Provide the (X, Y) coordinate of the cell's center where the given text is located.  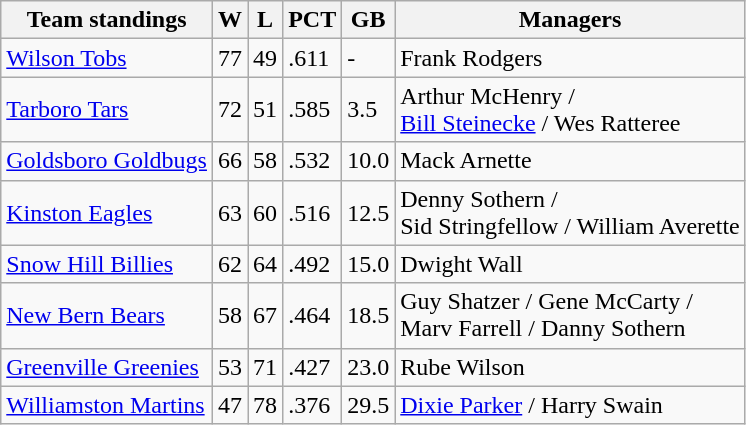
- (368, 58)
Dwight Wall (570, 264)
Managers (570, 20)
Dixie Parker / Harry Swain (570, 405)
53 (230, 367)
77 (230, 58)
Wilson Tobs (107, 58)
Kinston Eagles (107, 212)
3.5 (368, 110)
23.0 (368, 367)
.376 (312, 405)
Mack Arnette (570, 161)
.585 (312, 110)
GB (368, 20)
L (266, 20)
15.0 (368, 264)
18.5 (368, 316)
Team standings (107, 20)
Greenville Greenies (107, 367)
67 (266, 316)
51 (266, 110)
Arthur McHenry /Bill Steinecke / Wes Ratteree (570, 110)
W (230, 20)
64 (266, 264)
62 (230, 264)
Snow Hill Billies (107, 264)
New Bern Bears (107, 316)
49 (266, 58)
Williamston Martins (107, 405)
Rube Wilson (570, 367)
71 (266, 367)
10.0 (368, 161)
.492 (312, 264)
Denny Sothern / Sid Stringfellow / William Averette (570, 212)
.427 (312, 367)
60 (266, 212)
Guy Shatzer / Gene McCarty /Marv Farrell / Danny Sothern (570, 316)
12.5 (368, 212)
.532 (312, 161)
PCT (312, 20)
78 (266, 405)
29.5 (368, 405)
.464 (312, 316)
47 (230, 405)
.611 (312, 58)
Tarboro Tars (107, 110)
Goldsboro Goldbugs (107, 161)
Frank Rodgers (570, 58)
66 (230, 161)
63 (230, 212)
72 (230, 110)
.516 (312, 212)
